For the text-containing cell, return its midpoint in (x, y) coordinate format. 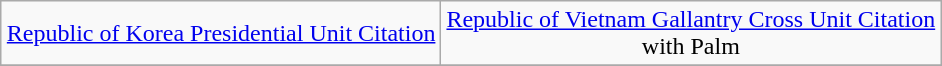
Republic of Korea Presidential Unit Citation (221, 34)
Republic of Vietnam Gallantry Cross Unit Citation with Palm (691, 34)
